From the cell containing the given text, extract its center point as [x, y] coordinate. 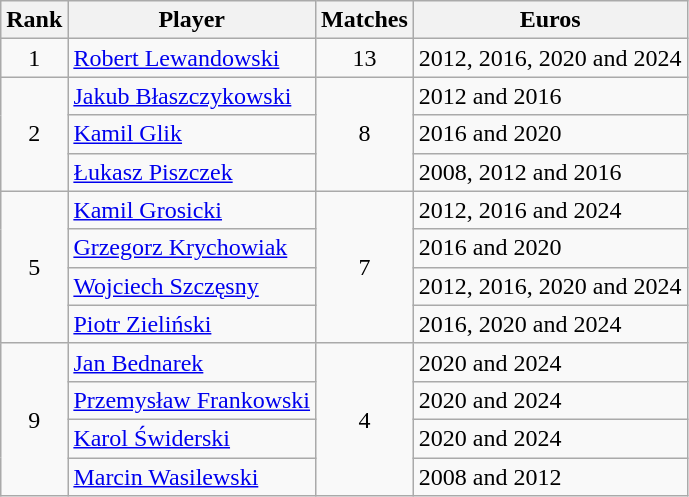
2008 and 2012 [550, 477]
Przemysław Frankowski [192, 400]
8 [365, 134]
Piotr Zieliński [192, 324]
Marcin Wasilewski [192, 477]
Kamil Glik [192, 134]
Kamil Grosicki [192, 210]
Grzegorz Krychowiak [192, 248]
2012, 2016 and 2024 [550, 210]
Player [192, 20]
1 [34, 58]
2 [34, 134]
9 [34, 419]
2016, 2020 and 2024 [550, 324]
Jakub Błaszczykowski [192, 96]
4 [365, 419]
Łukasz Piszczek [192, 172]
Matches [365, 20]
Rank [34, 20]
5 [34, 267]
2008, 2012 and 2016 [550, 172]
Robert Lewandowski [192, 58]
13 [365, 58]
7 [365, 267]
Wojciech Szczęsny [192, 286]
2012 and 2016 [550, 96]
Euros [550, 20]
Jan Bednarek [192, 362]
Karol Świderski [192, 438]
